Return [x, y] of the center of cell containing provided text 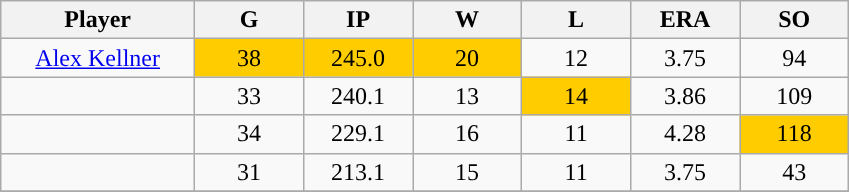
240.1 [358, 96]
33 [250, 96]
ERA [686, 20]
14 [576, 96]
245.0 [358, 58]
3.86 [686, 96]
IP [358, 20]
38 [250, 58]
SO [794, 20]
20 [468, 58]
13 [468, 96]
34 [250, 134]
118 [794, 134]
15 [468, 172]
Alex Kellner [98, 58]
4.28 [686, 134]
W [468, 20]
G [250, 20]
12 [576, 58]
Player [98, 20]
16 [468, 134]
213.1 [358, 172]
229.1 [358, 134]
31 [250, 172]
94 [794, 58]
L [576, 20]
43 [794, 172]
109 [794, 96]
